Return (x, y) of the center of cell containing provided text 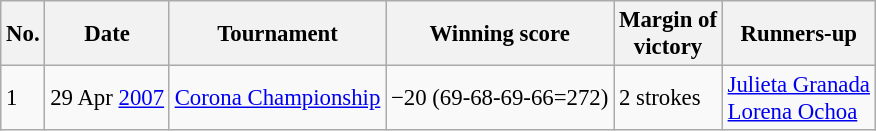
Julieta Granada Lorena Ochoa (798, 98)
Margin ofvictory (668, 34)
2 strokes (668, 98)
1 (23, 98)
Corona Championship (277, 98)
No. (23, 34)
Date (107, 34)
Winning score (500, 34)
Runners-up (798, 34)
Tournament (277, 34)
29 Apr 2007 (107, 98)
−20 (69-68-69-66=272) (500, 98)
